Pinpoint the cell where the given text exists, returning its [X, Y] midpoint coordinate. 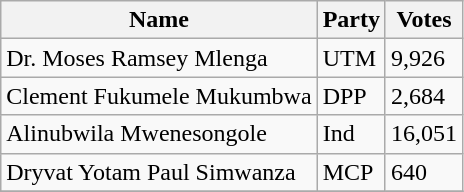
Alinubwila Mwenesongole [159, 134]
Dr. Moses Ramsey Mlenga [159, 58]
MCP [351, 172]
UTM [351, 58]
Name [159, 20]
Dryvat Yotam Paul Simwanza [159, 172]
Clement Fukumele Mukumbwa [159, 96]
Votes [424, 20]
Ind [351, 134]
Party [351, 20]
640 [424, 172]
16,051 [424, 134]
DPP [351, 96]
2,684 [424, 96]
9,926 [424, 58]
